Scan for the cell matching the given text and deliver its [x, y] coordinate at center. 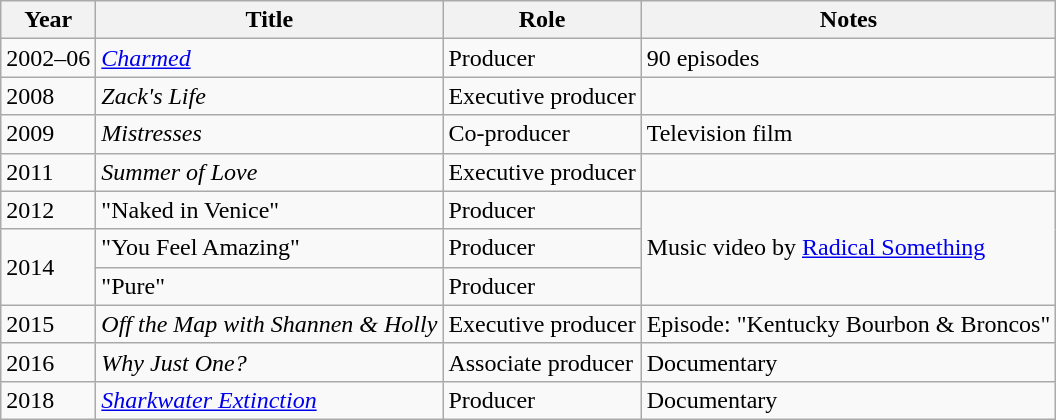
Sharkwater Extinction [270, 400]
"Pure" [270, 286]
"You Feel Amazing" [270, 248]
2016 [48, 362]
2014 [48, 267]
Co-producer [542, 134]
2018 [48, 400]
2002–06 [48, 58]
Off the Map with Shannen & Holly [270, 324]
Year [48, 20]
Why Just One? [270, 362]
2008 [48, 96]
2015 [48, 324]
2011 [48, 172]
Zack's Life [270, 96]
Title [270, 20]
Summer of Love [270, 172]
Notes [848, 20]
"Naked in Venice" [270, 210]
Television film [848, 134]
Role [542, 20]
2012 [48, 210]
90 episodes [848, 58]
2009 [48, 134]
Associate producer [542, 362]
Charmed [270, 58]
Mistresses [270, 134]
Music video by Radical Something [848, 248]
Episode: "Kentucky Bourbon & Broncos" [848, 324]
